Identify which cell holds the provided text, then report its (x, y) central coordinate. 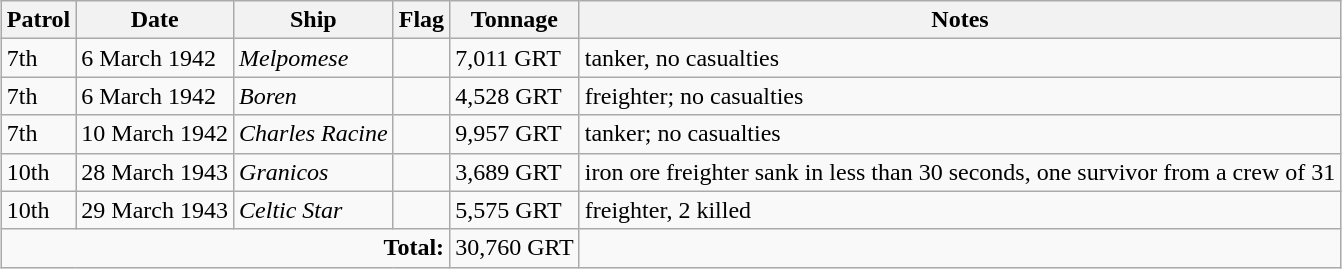
Total: (225, 248)
tanker; no casualties (960, 134)
iron ore freighter sank in less than 30 seconds, one survivor from a crew of 31 (960, 172)
10 March 1942 (155, 134)
9,957 GRT (515, 134)
Notes (960, 20)
Flag (421, 20)
Celtic Star (314, 210)
30,760 GRT (515, 248)
Tonnage (515, 20)
Date (155, 20)
freighter, 2 killed (960, 210)
Granicos (314, 172)
5,575 GRT (515, 210)
28 March 1943 (155, 172)
3,689 GRT (515, 172)
Patrol (38, 20)
Ship (314, 20)
Melpomese (314, 58)
freighter; no casualties (960, 96)
tanker, no casualties (960, 58)
29 March 1943 (155, 210)
Boren (314, 96)
4,528 GRT (515, 96)
Charles Racine (314, 134)
7,011 GRT (515, 58)
